Determine the (X, Y) coordinate at the center of the cell enclosing the given text.  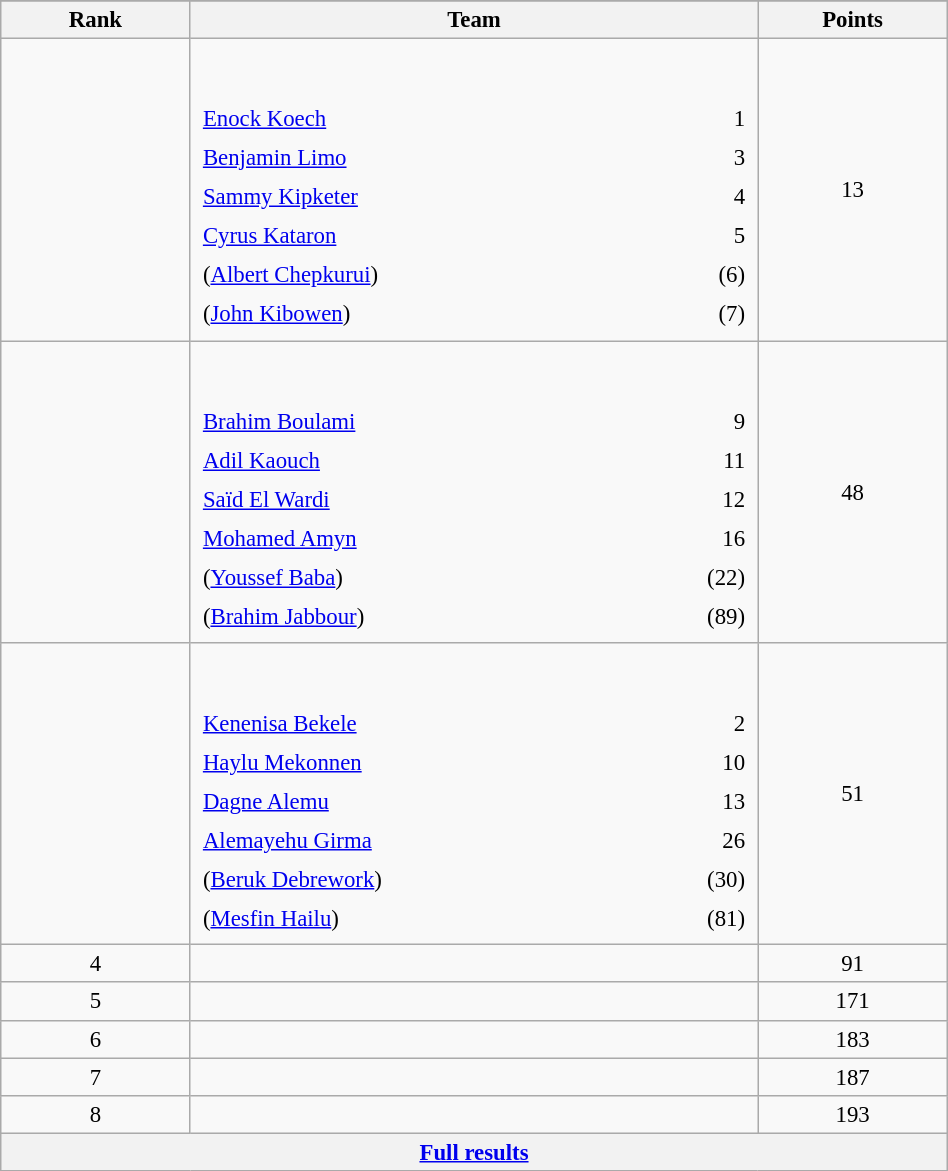
(Albert Chepkurui) (428, 275)
6 (96, 1039)
Rank (96, 20)
Enock Koech (428, 119)
(30) (695, 880)
48 (852, 492)
Dagne Alemu (418, 801)
12 (690, 499)
Kenenisa Bekele 2 Haylu Mekonnen 10 Dagne Alemu 13 Alemayehu Girma 26 (Beruk Debrework) (30) (Mesfin Hailu) (81) (474, 794)
(89) (690, 616)
Mohamed Amyn (413, 538)
(John Kibowen) (428, 314)
Cyrus Kataron (428, 236)
193 (852, 1114)
Adil Kaouch (413, 460)
8 (96, 1114)
16 (690, 538)
26 (695, 840)
(Beruk Debrework) (418, 880)
187 (852, 1077)
Kenenisa Bekele (418, 723)
(Brahim Jabbour) (413, 616)
2 (695, 723)
11 (690, 460)
Haylu Mekonnen (418, 762)
91 (852, 964)
Brahim Boulami 9 Adil Kaouch 11 Saïd El Wardi 12 Mohamed Amyn 16 (Youssef Baba) (22) (Brahim Jabbour) (89) (474, 492)
3 (706, 158)
Alemayehu Girma (418, 840)
10 (695, 762)
Enock Koech 1 Benjamin Limo 3 Sammy Kipketer 4 Cyrus Kataron 5 (Albert Chepkurui) (6) (John Kibowen) (7) (474, 190)
Brahim Boulami (413, 421)
183 (852, 1039)
Full results (474, 1152)
(6) (706, 275)
(Mesfin Hailu) (418, 919)
(7) (706, 314)
7 (96, 1077)
51 (852, 794)
Points (852, 20)
Sammy Kipketer (428, 197)
Team (474, 20)
Saïd El Wardi (413, 499)
9 (690, 421)
171 (852, 1002)
1 (706, 119)
(22) (690, 577)
Benjamin Limo (428, 158)
(Youssef Baba) (413, 577)
(81) (695, 919)
